Output the [x, y] coordinate of the center of the cell containing the given text.  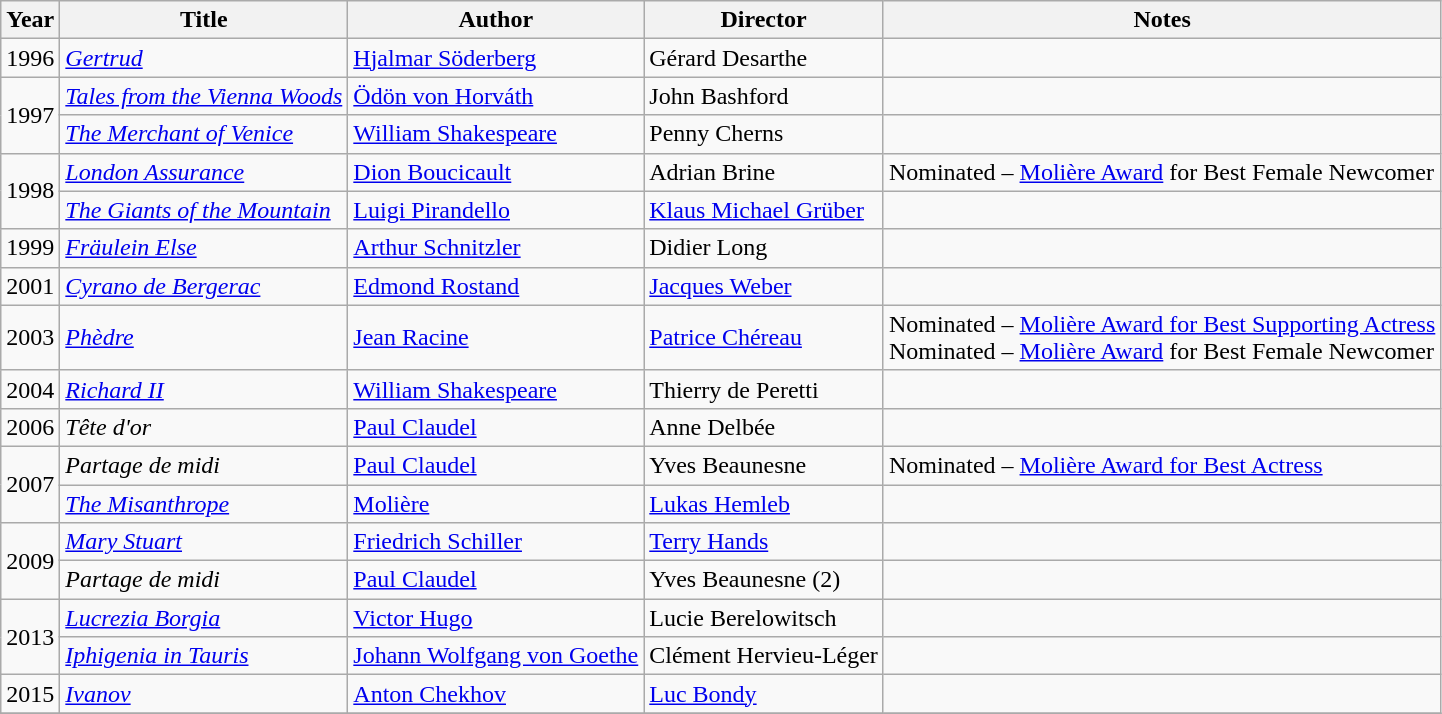
Clément Hervieu-Léger [764, 656]
2003 [30, 338]
Phèdre [204, 338]
Patrice Chéreau [764, 338]
Luc Bondy [764, 694]
Dion Boucicault [496, 172]
Lucrezia Borgia [204, 618]
Penny Cherns [764, 134]
Richard II [204, 389]
Klaus Michael Grüber [764, 210]
Terry Hands [764, 542]
1998 [30, 191]
Nominated – Molière Award for Best Supporting ActressNominated – Molière Award for Best Female Newcomer [1162, 338]
2009 [30, 561]
Nominated – Molière Award for Best Female Newcomer [1162, 172]
Author [496, 20]
Jacques Weber [764, 286]
Ödön von Horváth [496, 96]
Title [204, 20]
Gérard Desarthe [764, 58]
Iphigenia in Tauris [204, 656]
2015 [30, 694]
2006 [30, 427]
Edmond Rostand [496, 286]
Notes [1162, 20]
2001 [30, 286]
The Merchant of Venice [204, 134]
Anton Chekhov [496, 694]
1999 [30, 248]
Johann Wolfgang von Goethe [496, 656]
Friedrich Schiller [496, 542]
2013 [30, 637]
Anne Delbée [764, 427]
1996 [30, 58]
Year [30, 20]
2004 [30, 389]
London Assurance [204, 172]
Gertrud [204, 58]
1997 [30, 115]
Arthur Schnitzler [496, 248]
Cyrano de Bergerac [204, 286]
The Giants of the Mountain [204, 210]
2007 [30, 484]
Tales from the Vienna Woods [204, 96]
John Bashford [764, 96]
Victor Hugo [496, 618]
Director [764, 20]
Molière [496, 503]
Lukas Hemleb [764, 503]
Adrian Brine [764, 172]
Luigi Pirandello [496, 210]
Hjalmar Söderberg [496, 58]
Fräulein Else [204, 248]
Yves Beaunesne [764, 465]
Jean Racine [496, 338]
Didier Long [764, 248]
Yves Beaunesne (2) [764, 580]
Ivanov [204, 694]
Lucie Berelowitsch [764, 618]
Tête d'or [204, 427]
Thierry de Peretti [764, 389]
Mary Stuart [204, 542]
The Misanthrope [204, 503]
Nominated – Molière Award for Best Actress [1162, 465]
